Scan for the cell matching the given text and deliver its (X, Y) coordinate at center. 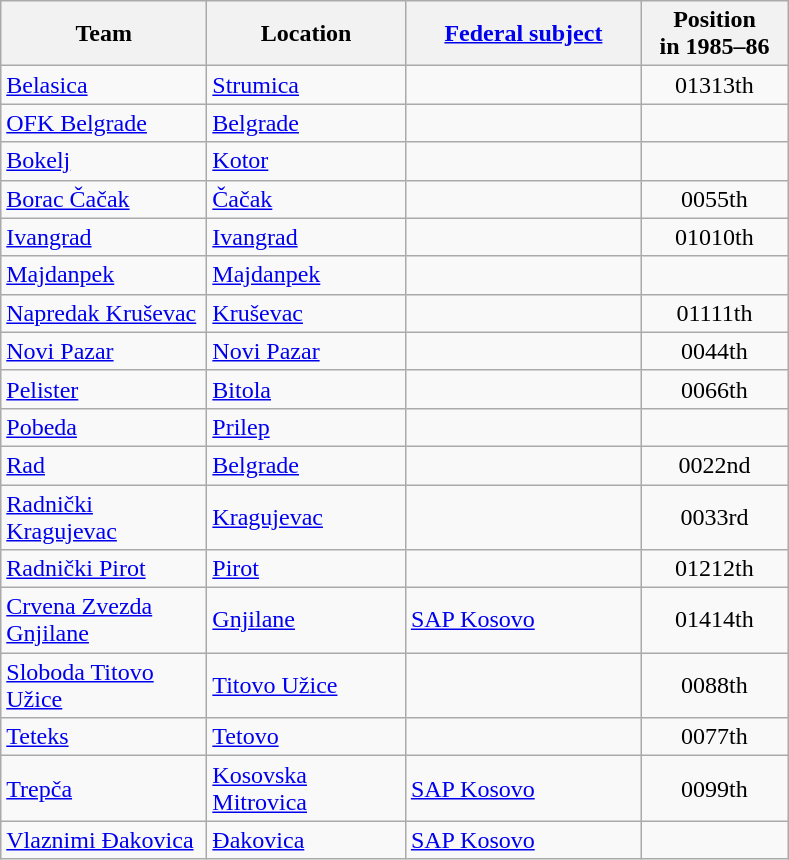
01414th (714, 620)
Radnički Pirot (104, 569)
Bokelj (104, 161)
0044th (714, 351)
Sloboda Titovo Užice (104, 686)
0077th (714, 737)
Teteks (104, 737)
Crvena Zvezda Gnjilane (104, 620)
0099th (714, 788)
Kotor (306, 161)
Kruševac (306, 313)
Federal subject (523, 34)
0055th (714, 199)
Radnički Kragujevac (104, 516)
0022nd (714, 465)
0066th (714, 389)
01010th (714, 237)
Positionin 1985–86 (714, 34)
Borac Čačak (104, 199)
Pobeda (104, 427)
Čačak (306, 199)
Đakovica (306, 840)
Vlaznimi Đakovica (104, 840)
Trepča (104, 788)
Location (306, 34)
Team (104, 34)
OFK Belgrade (104, 123)
01111th (714, 313)
Titovo Užice (306, 686)
Rad (104, 465)
Pelister (104, 389)
Pirot (306, 569)
Tetovo (306, 737)
01313th (714, 85)
Bitola (306, 389)
Kragujevac (306, 516)
Kosovska Mitrovica (306, 788)
0033rd (714, 516)
Strumica (306, 85)
0088th (714, 686)
Belasica (104, 85)
Napredak Kruševac (104, 313)
Prilep (306, 427)
01212th (714, 569)
Gnjilane (306, 620)
